Extract the (x, y) coordinate from the center of the cell holding the provided text.  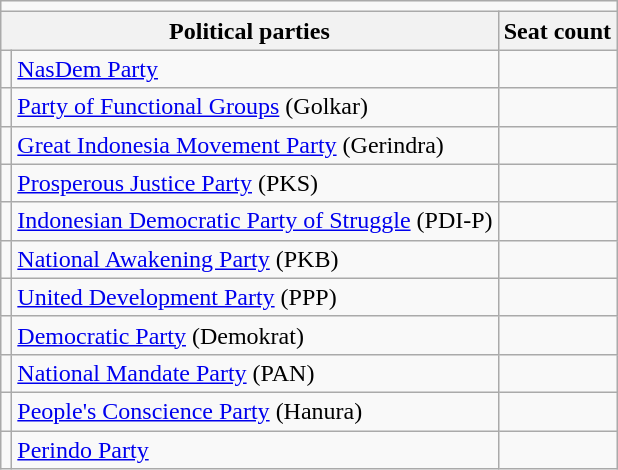
People's Conscience Party (Hanura) (255, 411)
Indonesian Democratic Party of Struggle (PDI-P) (255, 221)
United Development Party (PPP) (255, 297)
Political parties (250, 31)
Democratic Party (Demokrat) (255, 335)
NasDem Party (255, 69)
Great Indonesia Movement Party (Gerindra) (255, 145)
National Mandate Party (PAN) (255, 373)
National Awakening Party (PKB) (255, 259)
Party of Functional Groups (Golkar) (255, 107)
Perindo Party (255, 449)
Prosperous Justice Party (PKS) (255, 183)
Seat count (557, 31)
